For the text-containing cell, return its midpoint in (X, Y) coordinate format. 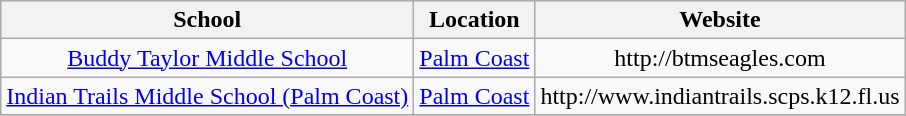
http://btmseagles.com (720, 58)
Location (474, 20)
Website (720, 20)
Indian Trails Middle School (Palm Coast) (208, 96)
http://www.indiantrails.scps.k12.fl.us (720, 96)
School (208, 20)
Buddy Taylor Middle School (208, 58)
